Find where the given text appears and provide that cell's center as (X, Y) coordinate. 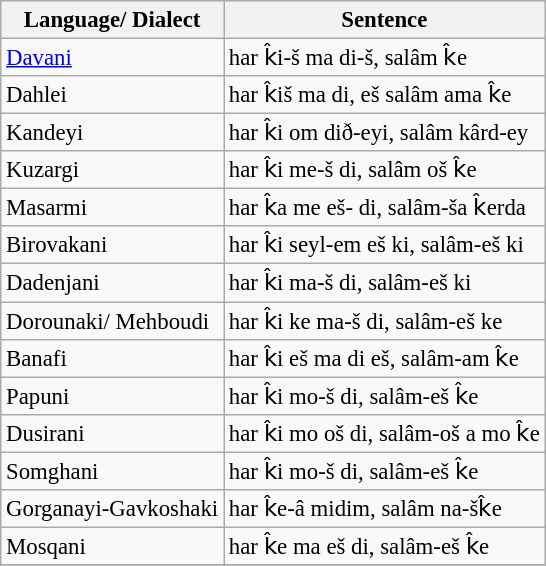
har k̂i eš ma di eš, salâm-am k̂e (385, 358)
Dahlei (112, 95)
Papuni (112, 396)
har k̂e-â midim, salâm na-šk̂e (385, 509)
Kandeyi (112, 133)
Masarmi (112, 208)
Sentence (385, 20)
har k̂iš ma di, eš salâm ama k̂e (385, 95)
Dadenjani (112, 283)
har k̂i ma-š di, salâm-eš ki (385, 283)
har k̂i me-š di, salâm oš k̂e (385, 170)
har k̂i mo oš di, salâm-oš a mo k̂e (385, 433)
Banafi (112, 358)
har k̂a me eš- di, salâm-ša k̂erda (385, 208)
Gorganayi-Gavkoshaki (112, 509)
har k̂i om dið-eyi, salâm kârd-ey (385, 133)
har k̂e ma eš di, salâm-eš k̂e (385, 546)
Kuzargi (112, 170)
Somghani (112, 471)
Language/ Dialect (112, 20)
Davani (112, 58)
Dusirani (112, 433)
Birovakani (112, 245)
Dorounaki/ Mehboudi (112, 321)
har k̂i ke ma-š di, salâm-eš ke (385, 321)
har k̂i-š ma di-š, salâm k̂e (385, 58)
har k̂i seyl-em eš ki, salâm-eš ki (385, 245)
Mosqani (112, 546)
